Provide the (X, Y) coordinate of the cell's center where the given text is located.  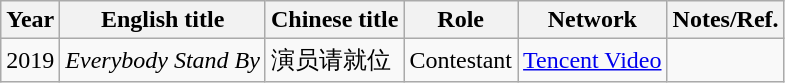
演员请就位 (334, 60)
Contestant (461, 60)
Chinese title (334, 20)
Everybody Stand By (163, 60)
2019 (30, 60)
Notes/Ref. (726, 20)
Role (461, 20)
Year (30, 20)
Tencent Video (592, 60)
Network (592, 20)
English title (163, 20)
